Detect which cell encompasses the target text, then output its (X, Y) center coordinate. 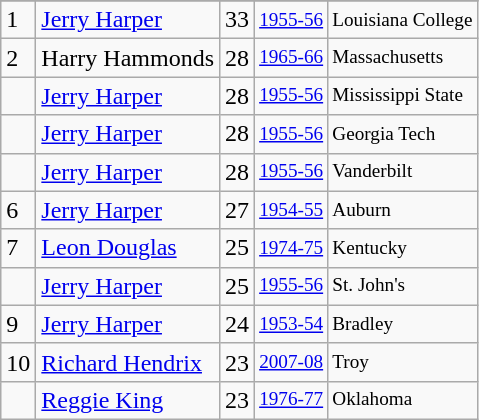
Mississippi State (402, 96)
Oklahoma (402, 400)
Massachusetts (402, 58)
Auburn (402, 210)
Leon Douglas (128, 248)
10 (18, 362)
Kentucky (402, 248)
Bradley (402, 324)
Louisiana College (402, 20)
Harry Hammonds (128, 58)
6 (18, 210)
27 (238, 210)
9 (18, 324)
7 (18, 248)
Georgia Tech (402, 134)
2007-08 (292, 362)
1 (18, 20)
Reggie King (128, 400)
1953-54 (292, 324)
33 (238, 20)
St. John's (402, 286)
Richard Hendrix (128, 362)
1965-66 (292, 58)
1954-55 (292, 210)
1976-77 (292, 400)
1974-75 (292, 248)
Troy (402, 362)
24 (238, 324)
Vanderbilt (402, 172)
2 (18, 58)
